Output the [X, Y] coordinate of the center of the cell containing the given text.  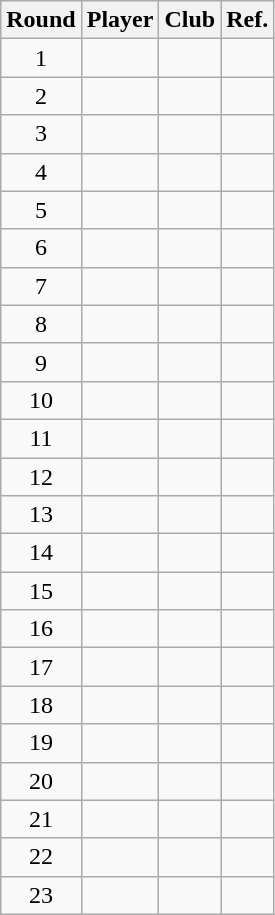
2 [41, 96]
14 [41, 553]
3 [41, 134]
5 [41, 210]
15 [41, 591]
19 [41, 743]
4 [41, 172]
Ref. [248, 20]
Round [41, 20]
13 [41, 515]
12 [41, 477]
20 [41, 781]
18 [41, 705]
21 [41, 819]
7 [41, 286]
9 [41, 362]
16 [41, 629]
1 [41, 58]
Club [190, 20]
23 [41, 895]
6 [41, 248]
17 [41, 667]
11 [41, 438]
Player [120, 20]
22 [41, 857]
8 [41, 324]
10 [41, 400]
